Extract the (X, Y) coordinate from the center of the cell holding the provided text.  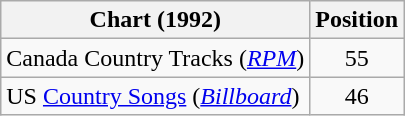
US Country Songs (Billboard) (156, 96)
46 (357, 96)
55 (357, 58)
Chart (1992) (156, 20)
Canada Country Tracks (RPM) (156, 58)
Position (357, 20)
